Output the [X, Y] coordinate of the center of the cell containing the given text.  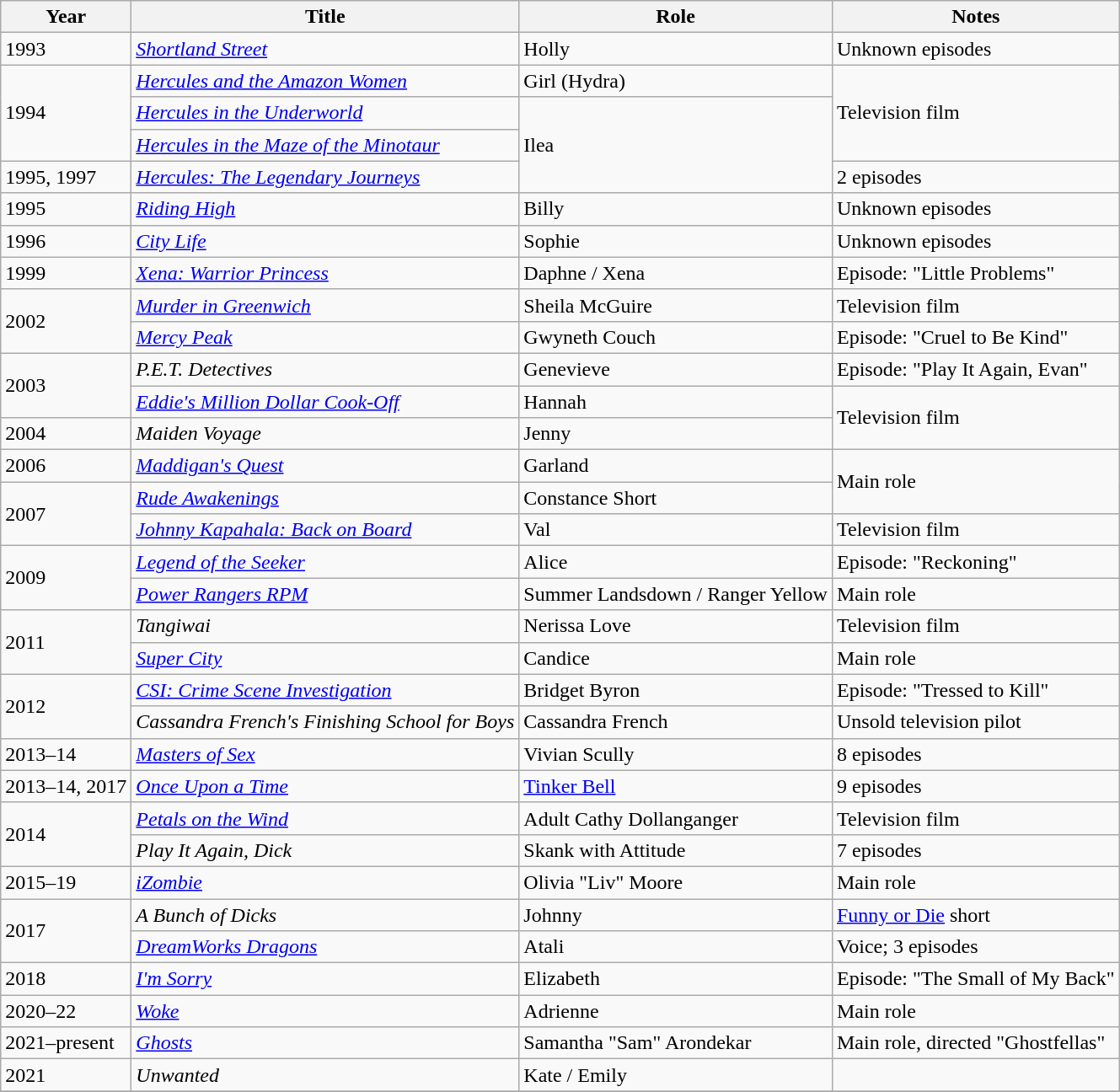
Daphne / Xena [676, 273]
Garland [676, 466]
Val [676, 530]
Episode: "Tressed to Kill" [976, 690]
Adult Cathy Dollanganger [676, 818]
Episode: "Cruel to Be Kind" [976, 337]
Adrienne [676, 1011]
Unsold television pilot [976, 722]
Gwyneth Couch [676, 337]
Holly [676, 49]
Hercules: The Legendary Journeys [325, 177]
1996 [66, 241]
CSI: Crime Scene Investigation [325, 690]
Shortland Street [325, 49]
Genevieve [676, 369]
Voice; 3 episodes [976, 947]
Episode: "Little Problems" [976, 273]
Episode: "The Small of My Back" [976, 979]
2015–19 [66, 882]
P.E.T. Detectives [325, 369]
2020–22 [66, 1011]
Petals on the Wind [325, 818]
Rude Awakenings [325, 498]
Summer Landsdown / Ranger Yellow [676, 594]
9 episodes [976, 786]
Play It Again, Dick [325, 850]
2006 [66, 466]
Xena: Warrior Princess [325, 273]
1993 [66, 49]
Year [66, 17]
Bridget Byron [676, 690]
Billy [676, 209]
Hercules in the Maze of the Minotaur [325, 145]
Tangiwai [325, 626]
2014 [66, 834]
Once Upon a Time [325, 786]
Jenny [676, 434]
Cassandra French's Finishing School for Boys [325, 722]
Maddigan's Quest [325, 466]
Elizabeth [676, 979]
1994 [66, 113]
2012 [66, 706]
2017 [66, 930]
Sheila McGuire [676, 305]
DreamWorks Dragons [325, 947]
Eddie's Million Dollar Cook-Off [325, 402]
Olivia "Liv" Moore [676, 882]
Unwanted [325, 1075]
Masters of Sex [325, 754]
Nerissa Love [676, 626]
Murder in Greenwich [325, 305]
iZombie [325, 882]
Role [676, 17]
2009 [66, 578]
Hercules in the Underworld [325, 113]
Skank with Attitude [676, 850]
A Bunch of Dicks [325, 914]
Hannah [676, 402]
Ghosts [325, 1043]
Main role, directed "Ghostfellas" [976, 1043]
2021 [66, 1075]
Ilea [676, 145]
Hercules and the Amazon Women [325, 81]
Alice [676, 562]
Episode: "Play It Again, Evan" [976, 369]
Mercy Peak [325, 337]
2021–present [66, 1043]
2 episodes [976, 177]
2007 [66, 514]
7 episodes [976, 850]
Candice [676, 658]
Title [325, 17]
Atali [676, 947]
Cassandra French [676, 722]
Girl (Hydra) [676, 81]
Super City [325, 658]
Legend of the Seeker [325, 562]
2011 [66, 642]
Notes [976, 17]
Samantha "Sam" Arondekar [676, 1043]
Tinker Bell [676, 786]
Kate / Emily [676, 1075]
Sophie [676, 241]
2004 [66, 434]
2013–14, 2017 [66, 786]
Vivian Scully [676, 754]
2013–14 [66, 754]
Johnny [676, 914]
Episode: "Reckoning" [976, 562]
I'm Sorry [325, 979]
Funny or Die short [976, 914]
Constance Short [676, 498]
Riding High [325, 209]
1999 [66, 273]
Woke [325, 1011]
Power Rangers RPM [325, 594]
2002 [66, 321]
1995 [66, 209]
2003 [66, 385]
2018 [66, 979]
1995, 1997 [66, 177]
Johnny Kapahala: Back on Board [325, 530]
8 episodes [976, 754]
City Life [325, 241]
Maiden Voyage [325, 434]
